Locate the cell with the specified text and output its [X, Y] center coordinate. 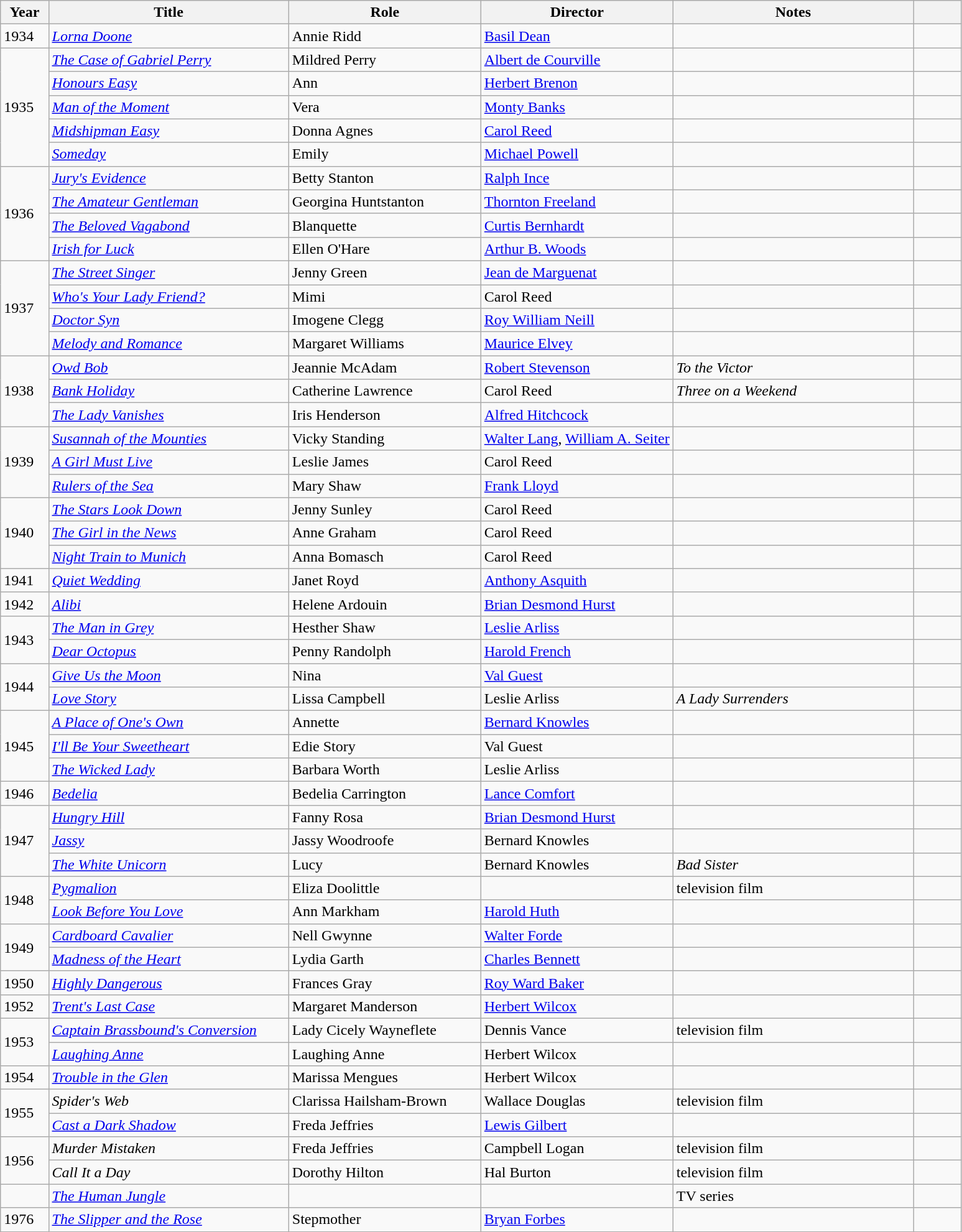
Iris Henderson [384, 415]
Title [169, 12]
Georgina Huntstanton [384, 201]
Lissa Campbell [384, 699]
Hungry Hill [169, 817]
Clarissa Hailsham-Brown [384, 1101]
Mimi [384, 297]
Vera [384, 107]
Mildred Perry [384, 60]
The Lady Vanishes [169, 415]
Campbell Logan [577, 1149]
Betty Stanton [384, 178]
Jassy Woodroofe [384, 841]
The Street Singer [169, 272]
Someday [169, 154]
Alfred Hitchcock [577, 415]
Anne Graham [384, 533]
The Human Jungle [169, 1196]
Penny Randolph [384, 651]
Rulers of the Sea [169, 486]
1942 [25, 604]
1941 [25, 580]
Arthur B. Woods [577, 249]
Role [384, 12]
Highly Dangerous [169, 983]
Cardboard Cavalier [169, 935]
Jury's Evidence [169, 178]
Donna Agnes [384, 131]
Marissa Mengues [384, 1078]
Maurice Elvey [577, 344]
1956 [25, 1160]
The White Unicorn [169, 864]
Look Before You Love [169, 912]
1934 [25, 36]
1935 [25, 107]
Emily [384, 154]
Irish for Luck [169, 249]
Ralph Ince [577, 178]
Fanny Rosa [384, 817]
1952 [25, 1006]
Melody and Romance [169, 344]
Lance Comfort [577, 794]
Year [25, 12]
Imogene Clegg [384, 320]
1946 [25, 794]
1954 [25, 1078]
Honours Easy [169, 83]
1950 [25, 983]
Trouble in the Glen [169, 1078]
Blanquette [384, 225]
To the Victor [793, 368]
Murder Mistaken [169, 1149]
Frances Gray [384, 983]
Curtis Bernhardt [577, 225]
Trent's Last Case [169, 1006]
Leslie James [384, 462]
Call It a Day [169, 1172]
1940 [25, 533]
Alibi [169, 604]
Man of the Moment [169, 107]
Monty Banks [577, 107]
Basil Dean [577, 36]
Mary Shaw [384, 486]
Eliza Doolittle [384, 888]
Dorothy Hilton [384, 1172]
Bedelia Carrington [384, 794]
Notes [793, 12]
Edie Story [384, 746]
Anna Bomasch [384, 557]
Walter Lang, William A. Seiter [577, 438]
Lewis Gilbert [577, 1125]
Margaret Williams [384, 344]
Anthony Asquith [577, 580]
Walter Forde [577, 935]
Roy William Neill [577, 320]
1949 [25, 947]
Bad Sister [793, 864]
1943 [25, 639]
Ellen O'Hare [384, 249]
Lady Cicely Wayneflete [384, 1030]
1936 [25, 213]
Jeannie McAdam [384, 368]
Dennis Vance [577, 1030]
Margaret Manderson [384, 1006]
1945 [25, 746]
Bedelia [169, 794]
Albert de Courville [577, 60]
Give Us the Moon [169, 675]
Nina [384, 675]
I'll Be Your Sweetheart [169, 746]
Barbara Worth [384, 770]
Harold French [577, 651]
The Beloved Vagabond [169, 225]
The Slipper and the Rose [169, 1220]
Catherine Lawrence [384, 391]
1947 [25, 841]
A Girl Must Live [169, 462]
The Wicked Lady [169, 770]
Ann [384, 83]
Cast a Dark Shadow [169, 1125]
Susannah of the Mounties [169, 438]
Lucy [384, 864]
Wallace Douglas [577, 1101]
Jean de Marguenat [577, 272]
A Place of One's Own [169, 723]
Bank Holiday [169, 391]
The Stars Look Down [169, 509]
Owd Bob [169, 368]
1976 [25, 1220]
Frank Lloyd [577, 486]
Hal Burton [577, 1172]
Annette [384, 723]
1953 [25, 1042]
Pygmalion [169, 888]
Madness of the Heart [169, 959]
Captain Brassbound's Conversion [169, 1030]
Ann Markham [384, 912]
Quiet Wedding [169, 580]
1938 [25, 391]
Jassy [169, 841]
Bryan Forbes [577, 1220]
1948 [25, 900]
Michael Powell [577, 154]
A Lady Surrenders [793, 699]
TV series [793, 1196]
1955 [25, 1113]
Lydia Garth [384, 959]
Who's Your Lady Friend? [169, 297]
1937 [25, 308]
Vicky Standing [384, 438]
Jenny Green [384, 272]
1939 [25, 462]
Robert Stevenson [577, 368]
The Girl in the News [169, 533]
The Amateur Gentleman [169, 201]
Night Train to Munich [169, 557]
Doctor Syn [169, 320]
Herbert Brenon [577, 83]
Jenny Sunley [384, 509]
Stepmother [384, 1220]
Three on a Weekend [793, 391]
Midshipman Easy [169, 131]
Nell Gwynne [384, 935]
Roy Ward Baker [577, 983]
Lorna Doone [169, 36]
The Man in Grey [169, 628]
Charles Bennett [577, 959]
Hesther Shaw [384, 628]
Harold Huth [577, 912]
1944 [25, 687]
Director [577, 12]
Annie Ridd [384, 36]
The Case of Gabriel Perry [169, 60]
Helene Ardouin [384, 604]
Thornton Freeland [577, 201]
Spider's Web [169, 1101]
Janet Royd [384, 580]
Love Story [169, 699]
Dear Octopus [169, 651]
